Locate the cell with the specified text and output its (x, y) center coordinate. 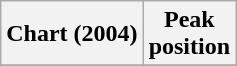
Peakposition (189, 34)
Chart (2004) (72, 34)
